Provide the [X, Y] coordinate of the cell's center where the given text is located.  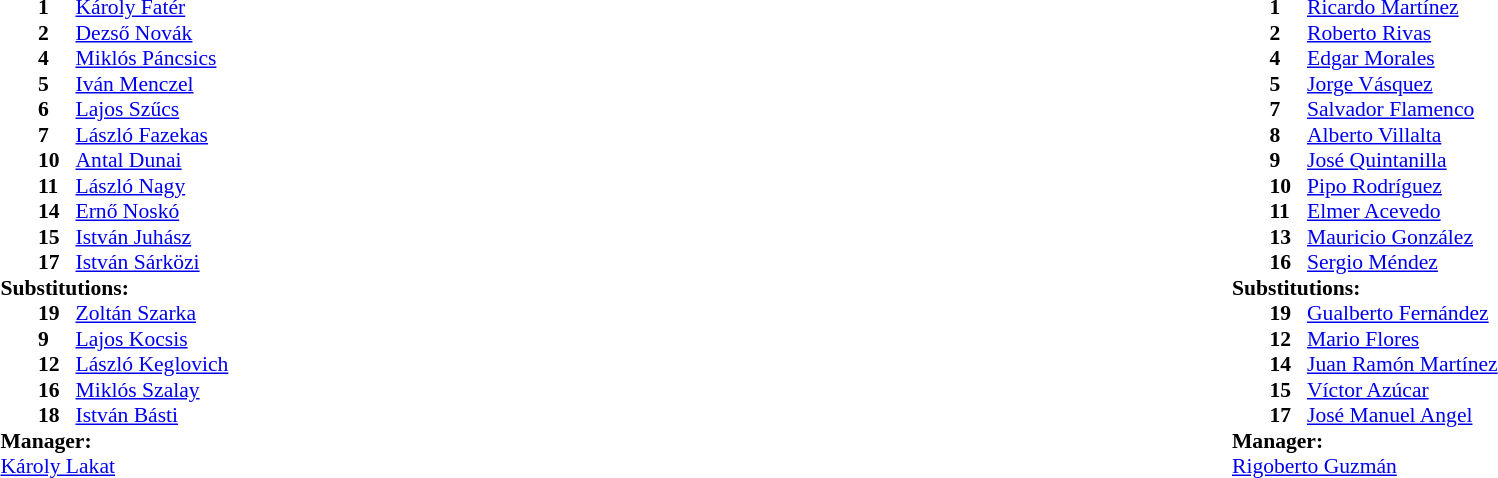
Sergio Méndez [1402, 263]
István Sárközi [152, 263]
Elmer Acevedo [1402, 211]
Juan Ramón Martínez [1402, 365]
Lajos Szűcs [152, 109]
László Nagy [152, 186]
13 [1289, 237]
Roberto Rivas [1402, 33]
Pipo Rodríguez [1402, 186]
José Manuel Angel [1402, 415]
István Básti [152, 415]
8 [1289, 135]
Jorge Vásquez [1402, 84]
Mauricio González [1402, 237]
Salvador Flamenco [1402, 109]
Iván Menczel [152, 84]
Mario Flores [1402, 339]
Alberto Villalta [1402, 135]
José Quintanilla [1402, 161]
Víctor Azúcar [1402, 390]
István Juhász [152, 237]
6 [57, 109]
Dezső Novák [152, 33]
Antal Dunai [152, 161]
László Keglovich [152, 365]
Ernő Noskó [152, 211]
László Fazekas [152, 135]
Miklós Páncsics [152, 59]
Gualberto Fernández [1402, 313]
Lajos Kocsis [152, 339]
Miklós Szalay [152, 390]
Edgar Morales [1402, 59]
Zoltán Szarka [152, 313]
18 [57, 415]
